Determine the (x, y) coordinate at the center of the cell enclosing the given text.  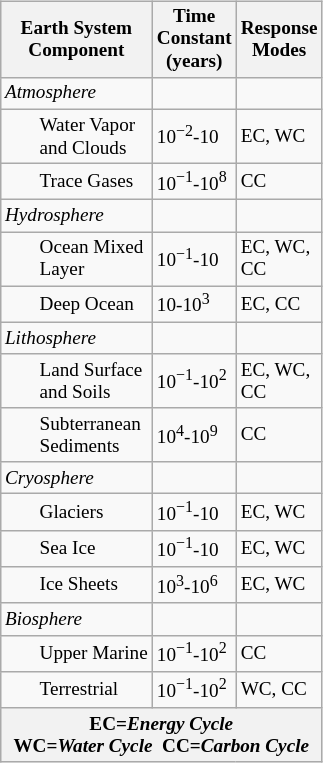
EC, CC (279, 304)
Biosphere (76, 619)
103-106 (194, 586)
Terrestrial (76, 690)
Glaciers (76, 512)
EC=Energy CycleWC=Water Cycle CC=Carbon Cycle (161, 735)
Hydrosphere (76, 216)
Ocean MixedLayer (76, 259)
Sea Ice (76, 548)
ResponseModes (279, 40)
Deep Ocean (76, 304)
Cryosphere (76, 478)
SubterraneanSediments (76, 435)
Ice Sheets (76, 586)
10−2-10 (194, 136)
TimeConstant(years) (194, 40)
10−1-108 (194, 182)
Upper Marine (76, 654)
Lithosphere (76, 338)
10-103 (194, 304)
Water Vaporand Clouds (76, 136)
Land Surfaceand Soils (76, 381)
WC, CC (279, 690)
Earth SystemComponent (76, 40)
Trace Gases (76, 182)
Atmosphere (76, 94)
104-109 (194, 435)
